Determine the [X, Y] coordinate at the center of the cell enclosing the given text.  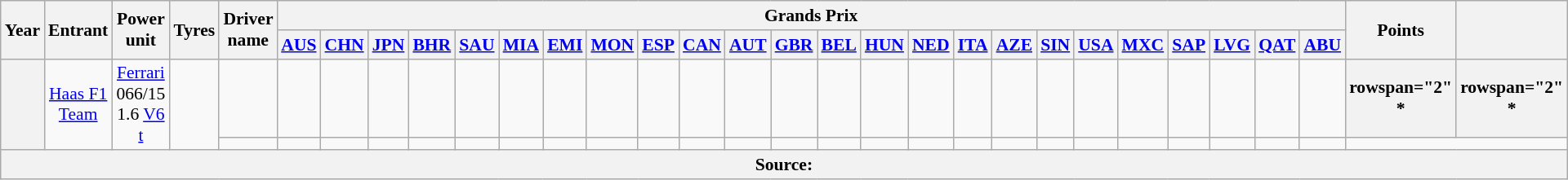
USA [1096, 45]
Grands Prix [811, 15]
CAN [702, 45]
AUT [748, 45]
AZE [1014, 45]
CHN [345, 45]
Ferrari 066/15 1.6 V6 t [140, 104]
ITA [973, 45]
EMI [565, 45]
Year [23, 29]
SAU [477, 45]
MXC [1143, 45]
Haas F1 Team [78, 104]
JPN [389, 45]
NED [931, 45]
GBR [794, 45]
Points [1401, 29]
BEL [840, 45]
Tyres [194, 29]
QAT [1277, 45]
MON [612, 45]
Source: [784, 165]
MIA [521, 45]
Driver name [248, 29]
Entrant [78, 29]
LVG [1232, 45]
Power unit [140, 29]
AUS [299, 45]
ABU [1322, 45]
SIN [1055, 45]
BHR [431, 45]
SAP [1189, 45]
ESP [658, 45]
HUN [884, 45]
